Extract the [X, Y] coordinate from the center of the cell holding the provided text.  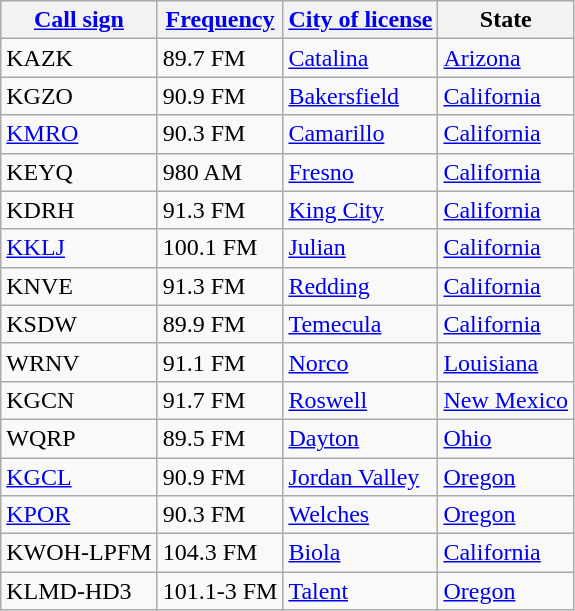
91.1 FM [220, 362]
91.7 FM [220, 400]
KEYQ [79, 172]
Julian [360, 248]
Roswell [360, 400]
KLMD-HD3 [79, 591]
KPOR [79, 515]
KSDW [79, 324]
89.5 FM [220, 438]
Temecula [360, 324]
Bakersfield [360, 96]
Louisiana [506, 362]
Ohio [506, 438]
Redding [360, 286]
Arizona [506, 58]
KGZO [79, 96]
Talent [360, 591]
KWOH-LPFM [79, 553]
89.7 FM [220, 58]
KGCN [79, 400]
KMRO [79, 134]
City of license [360, 20]
Fresno [360, 172]
KKLJ [79, 248]
104.3 FM [220, 553]
Biola [360, 553]
Call sign [79, 20]
Jordan Valley [360, 477]
KAZK [79, 58]
Catalina [360, 58]
WRNV [79, 362]
State [506, 20]
KNVE [79, 286]
101.1-3 FM [220, 591]
89.9 FM [220, 324]
KGCL [79, 477]
WQRP [79, 438]
Welches [360, 515]
Norco [360, 362]
King City [360, 210]
New Mexico [506, 400]
KDRH [79, 210]
Frequency [220, 20]
100.1 FM [220, 248]
Dayton [360, 438]
Camarillo [360, 134]
980 AM [220, 172]
